Find where the given text appears and provide that cell's center as [X, Y] coordinate. 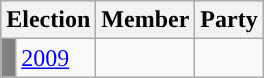
Member [146, 20]
Party [229, 20]
Election [48, 20]
2009 [56, 58]
